Find where the given text appears and provide that cell's center as (x, y) coordinate. 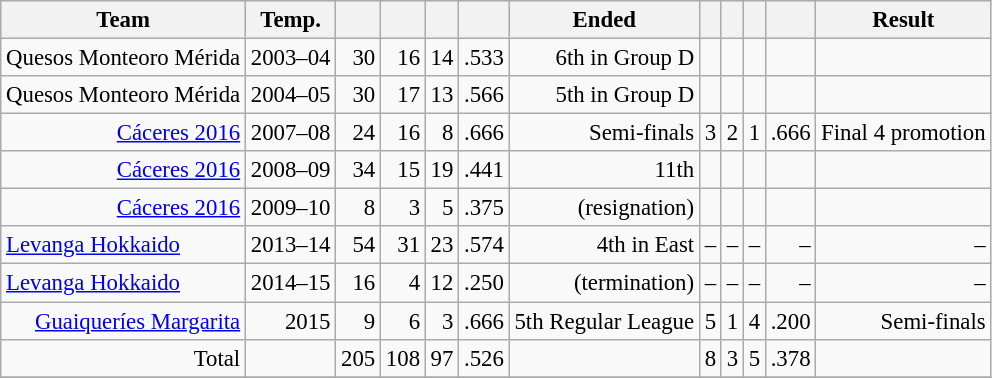
108 (404, 358)
17 (404, 95)
2004–05 (290, 95)
Final 4 promotion (904, 133)
11th (604, 170)
23 (442, 245)
(termination) (604, 283)
2003–04 (290, 58)
Total (124, 358)
Result (904, 20)
Guaiqueríes Margarita (124, 321)
12 (442, 283)
14 (442, 58)
6th in Group D (604, 58)
9 (358, 321)
5th in Group D (604, 95)
97 (442, 358)
(resignation) (604, 208)
Ended (604, 20)
2 (732, 133)
Team (124, 20)
2015 (290, 321)
2014–15 (290, 283)
.378 (790, 358)
24 (358, 133)
.250 (484, 283)
15 (404, 170)
.574 (484, 245)
5th Regular League (604, 321)
2008–09 (290, 170)
.526 (484, 358)
.200 (790, 321)
6 (404, 321)
4th in East (604, 245)
54 (358, 245)
.441 (484, 170)
34 (358, 170)
2013–14 (290, 245)
19 (442, 170)
205 (358, 358)
13 (442, 95)
.566 (484, 95)
Temp. (290, 20)
2007–08 (290, 133)
2009–10 (290, 208)
.375 (484, 208)
.533 (484, 58)
31 (404, 245)
